Provide the (X, Y) coordinate of the cell's center where the given text is located.  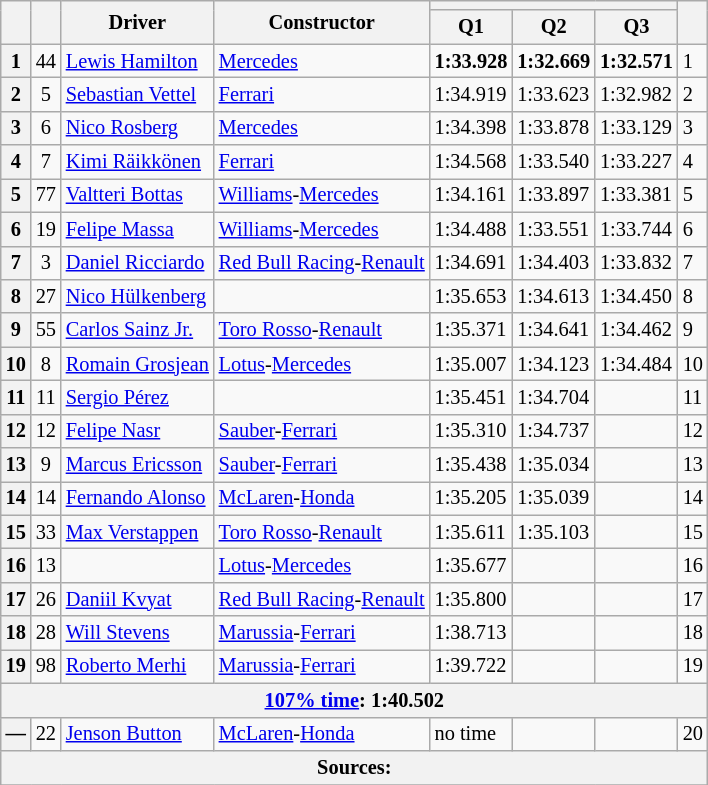
1:35.039 (554, 498)
Lewis Hamilton (138, 61)
1:39.722 (472, 666)
1:35.007 (472, 364)
77 (46, 195)
Nico Rosberg (138, 128)
Daniel Ricciardo (138, 263)
1:34.450 (636, 296)
1:38.713 (472, 633)
Nico Hülkenberg (138, 296)
1:33.540 (554, 162)
1:33.897 (554, 195)
27 (46, 296)
1:34.398 (472, 128)
98 (46, 666)
1:34.123 (554, 364)
1:35.205 (472, 498)
Max Verstappen (138, 532)
1:33.227 (636, 162)
1:34.613 (554, 296)
1:34.462 (636, 330)
1:35.310 (472, 431)
Daniil Kvyat (138, 599)
1:32.669 (554, 61)
Felipe Nasr (138, 431)
1:32.571 (636, 61)
Carlos Sainz Jr. (138, 330)
1:34.403 (554, 263)
Fernando Alonso (138, 498)
26 (46, 599)
1:35.653 (472, 296)
1:34.691 (472, 263)
1:34.704 (554, 397)
Kimi Räikkönen (138, 162)
Romain Grosjean (138, 364)
22 (46, 734)
1:35.103 (554, 532)
20 (693, 734)
1:35.034 (554, 465)
1:33.129 (636, 128)
Valtteri Bottas (138, 195)
1:33.832 (636, 263)
1:34.161 (472, 195)
1:34.488 (472, 229)
1:33.551 (554, 229)
1:33.623 (554, 94)
1:33.381 (636, 195)
— (16, 734)
Sergio Pérez (138, 397)
Sebastian Vettel (138, 94)
33 (46, 532)
Q2 (554, 27)
1:32.982 (636, 94)
no time (472, 734)
28 (46, 633)
1:35.611 (472, 532)
44 (46, 61)
Constructor (322, 22)
Felipe Massa (138, 229)
1:34.737 (554, 431)
Q3 (636, 27)
1:35.371 (472, 330)
Jenson Button (138, 734)
Driver (138, 22)
1:34.568 (472, 162)
1:35.451 (472, 397)
1:33.878 (554, 128)
Will Stevens (138, 633)
1:34.919 (472, 94)
1:35.677 (472, 565)
1:33.744 (636, 229)
1:35.800 (472, 599)
1:34.641 (554, 330)
107% time: 1:40.502 (354, 700)
Sources: (354, 767)
Q1 (472, 27)
1:33.928 (472, 61)
1:34.484 (636, 364)
Roberto Merhi (138, 666)
1:35.438 (472, 465)
55 (46, 330)
Marcus Ericsson (138, 465)
